For the text-containing cell, return its midpoint in [x, y] coordinate format. 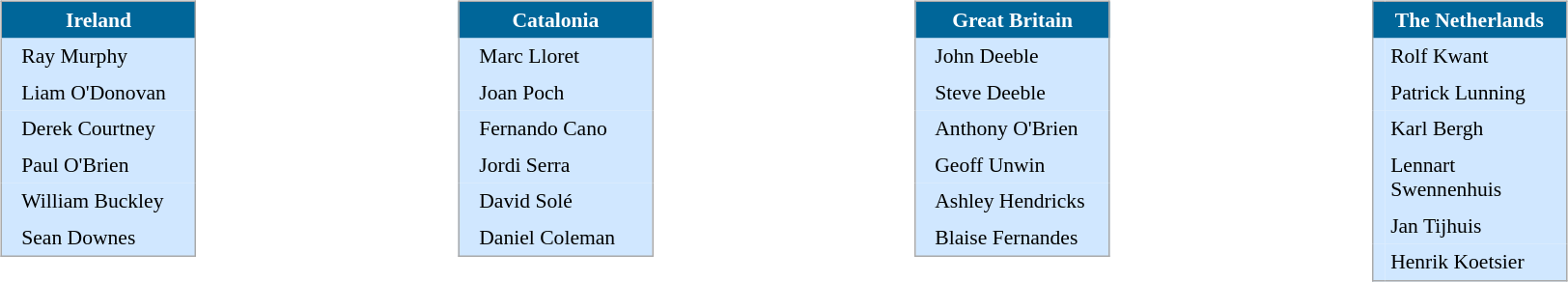
The Netherlands [1470, 19]
Ireland [98, 19]
Geoff Unwin [1020, 165]
Fernando Cano [563, 128]
Anthony O'Brien [1020, 128]
John Deeble [1020, 57]
Ashley Hendricks [1020, 202]
Ray Murphy [105, 57]
Paul O'Brien [105, 165]
Joan Poch [563, 93]
Karl Bergh [1475, 128]
Sean Downes [105, 238]
William Buckley [105, 202]
Liam O'Donovan [105, 93]
Jan Tijhuis [1475, 226]
Lennart Swennenhuis [1475, 178]
Henrik Koetsier [1475, 262]
Catalonia [556, 19]
Jordi Serra [563, 165]
Derek Courtney [105, 128]
Steve Deeble [1020, 93]
Patrick Lunning [1475, 93]
Daniel Coleman [563, 238]
David Solé [563, 202]
Marc Lloret [563, 57]
Rolf Kwant [1475, 57]
Blaise Fernandes [1020, 238]
Great Britain [1012, 19]
